Identify which cell holds the provided text, then report its [X, Y] central coordinate. 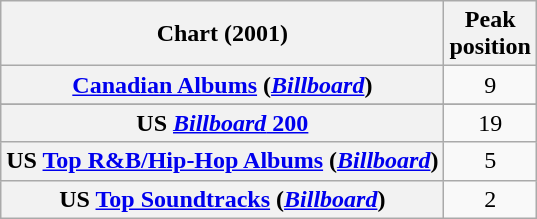
US Billboard 200 [222, 123]
US Top Soundtracks (Billboard) [222, 199]
2 [490, 199]
US Top R&B/Hip-Hop Albums (Billboard) [222, 161]
9 [490, 85]
Canadian Albums (Billboard) [222, 85]
19 [490, 123]
Peak position [490, 34]
Chart (2001) [222, 34]
5 [490, 161]
